From the cell containing the given text, extract its center point as [X, Y] coordinate. 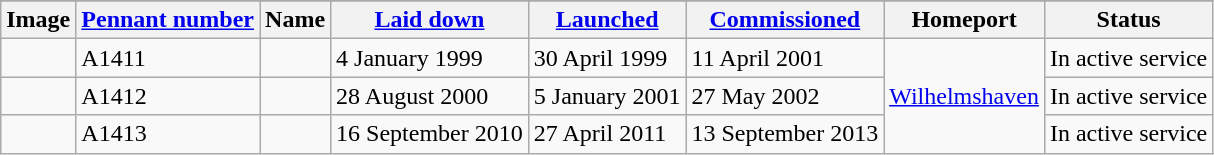
30 April 1999 [607, 58]
A1413 [168, 134]
5 January 2001 [607, 96]
4 January 1999 [430, 58]
A1412 [168, 96]
27 May 2002 [785, 96]
Laid down [430, 20]
16 September 2010 [430, 134]
Wilhelmshaven [964, 96]
Commissioned [785, 20]
A1411 [168, 58]
Homeport [964, 20]
Pennant number [168, 20]
13 September 2013 [785, 134]
Launched [607, 20]
Name [296, 20]
28 August 2000 [430, 96]
Status [1128, 20]
27 April 2011 [607, 134]
Image [38, 20]
11 April 2001 [785, 58]
